From the cell containing the given text, extract its center point as (X, Y) coordinate. 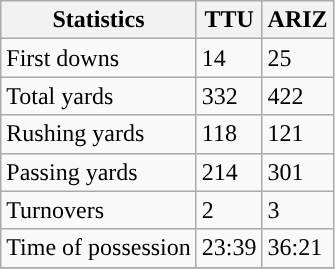
14 (229, 58)
Passing yards (99, 172)
3 (298, 210)
ARIZ (298, 20)
First downs (99, 58)
Statistics (99, 20)
2 (229, 210)
25 (298, 58)
Rushing yards (99, 134)
36:21 (298, 248)
118 (229, 134)
214 (229, 172)
Turnovers (99, 210)
Time of possession (99, 248)
121 (298, 134)
Total yards (99, 96)
23:39 (229, 248)
422 (298, 96)
TTU (229, 20)
301 (298, 172)
332 (229, 96)
